Output the (x, y) coordinate of the center of the cell containing the given text.  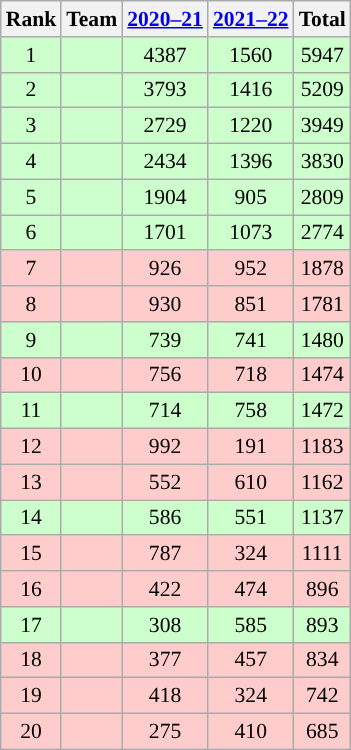
1416 (251, 90)
2729 (165, 126)
Rank (32, 19)
Total (322, 19)
15 (32, 554)
9 (32, 340)
2434 (165, 162)
552 (165, 482)
718 (251, 375)
1183 (322, 447)
1904 (165, 197)
685 (322, 732)
5209 (322, 90)
551 (251, 518)
739 (165, 340)
893 (322, 625)
418 (165, 696)
3793 (165, 90)
275 (165, 732)
2809 (322, 197)
1162 (322, 482)
1137 (322, 518)
308 (165, 625)
834 (322, 660)
377 (165, 660)
1560 (251, 55)
1474 (322, 375)
1472 (322, 411)
1701 (165, 233)
457 (251, 660)
1878 (322, 269)
3 (32, 126)
586 (165, 518)
742 (322, 696)
992 (165, 447)
787 (165, 554)
1111 (322, 554)
3949 (322, 126)
2774 (322, 233)
6 (32, 233)
896 (322, 589)
5947 (322, 55)
851 (251, 304)
926 (165, 269)
905 (251, 197)
11 (32, 411)
1781 (322, 304)
410 (251, 732)
20 (32, 732)
18 (32, 660)
585 (251, 625)
422 (165, 589)
8 (32, 304)
Team (92, 19)
1 (32, 55)
12 (32, 447)
5 (32, 197)
1480 (322, 340)
1073 (251, 233)
16 (32, 589)
3830 (322, 162)
2020–21 (165, 19)
714 (165, 411)
610 (251, 482)
2 (32, 90)
10 (32, 375)
474 (251, 589)
4 (32, 162)
19 (32, 696)
756 (165, 375)
13 (32, 482)
952 (251, 269)
758 (251, 411)
1220 (251, 126)
7 (32, 269)
1396 (251, 162)
2021–22 (251, 19)
4387 (165, 55)
191 (251, 447)
17 (32, 625)
14 (32, 518)
930 (165, 304)
741 (251, 340)
